Detect which cell encompasses the target text, then output its [X, Y] center coordinate. 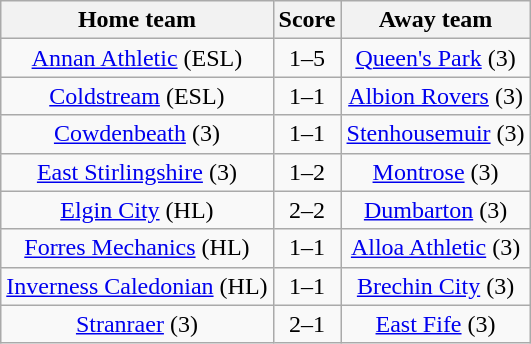
Score [307, 20]
East Stirlingshire (3) [137, 172]
Cowdenbeath (3) [137, 134]
Annan Athletic (ESL) [137, 58]
Queen's Park (3) [436, 58]
2–2 [307, 210]
Forres Mechanics (HL) [137, 248]
1–2 [307, 172]
Away team [436, 20]
East Fife (3) [436, 324]
Home team [137, 20]
1–5 [307, 58]
2–1 [307, 324]
Elgin City (HL) [137, 210]
Brechin City (3) [436, 286]
Montrose (3) [436, 172]
Stranraer (3) [137, 324]
Stenhousemuir (3) [436, 134]
Alloa Athletic (3) [436, 248]
Inverness Caledonian (HL) [137, 286]
Dumbarton (3) [436, 210]
Albion Rovers (3) [436, 96]
Coldstream (ESL) [137, 96]
